For the text-containing cell, return its midpoint in (x, y) coordinate format. 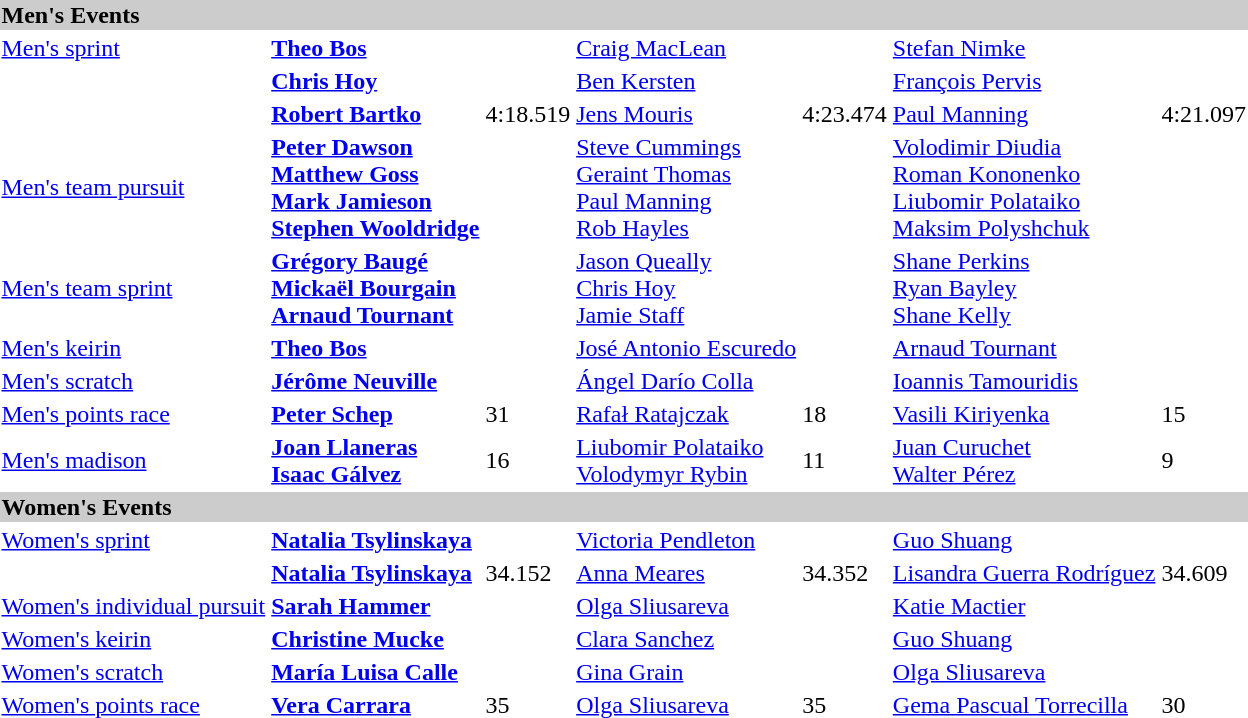
Women's keirin (134, 639)
Grégory BaugéMickaël BourgainArnaud Tournant (376, 288)
15 (1204, 414)
Peter Schep (376, 414)
Peter DawsonMatthew GossMark JamiesonStephen Wooldridge (376, 188)
34.152 (528, 573)
Juan CuruchetWalter Pérez (1024, 460)
Craig MacLean (686, 48)
Stefan Nimke (1024, 48)
4:18.519 (528, 114)
María Luisa Calle (376, 672)
Gina Grain (686, 672)
Women's scratch (134, 672)
Clara Sanchez (686, 639)
31 (528, 414)
Katie Mactier (1024, 606)
Jens Mouris (686, 114)
Ben Kersten (686, 81)
Sarah Hammer (376, 606)
11 (845, 460)
16 (528, 460)
34.352 (845, 573)
François Pervis (1024, 81)
9 (1204, 460)
Jason QueallyChris HoyJamie Staff (686, 288)
Men's scratch (134, 381)
Vasili Kiriyenka (1024, 414)
Liubomir PolataikoVolodymyr Rybin (686, 460)
Shane PerkinsRyan BayleyShane Kelly (1024, 288)
Women's sprint (134, 540)
Anna Meares (686, 573)
Robert Bartko (376, 114)
34.609 (1204, 573)
4:23.474 (845, 114)
Men's team sprint (134, 288)
Joan LlanerasIsaac Gálvez (376, 460)
Chris Hoy (376, 81)
José Antonio Escuredo (686, 348)
Rafał Ratajczak (686, 414)
4:21.097 (1204, 114)
Christine Mucke (376, 639)
Arnaud Tournant (1024, 348)
Men's keirin (134, 348)
Jérôme Neuville (376, 381)
18 (845, 414)
Men's team pursuit (134, 188)
Men's sprint (134, 48)
Paul Manning (1024, 114)
Victoria Pendleton (686, 540)
Men's points race (134, 414)
Volodimir DiudiaRoman KononenkoLiubomir PolataikoMaksim Polyshchuk (1024, 188)
Men's Events (624, 15)
Ángel Darío Colla (686, 381)
Men's madison (134, 460)
Ioannis Tamouridis (1024, 381)
Steve CummingsGeraint ThomasPaul ManningRob Hayles (686, 188)
Women's Events (624, 507)
Women's individual pursuit (134, 606)
Lisandra Guerra Rodríguez (1024, 573)
